Extract the [X, Y] coordinate from the center of the cell holding the provided text.  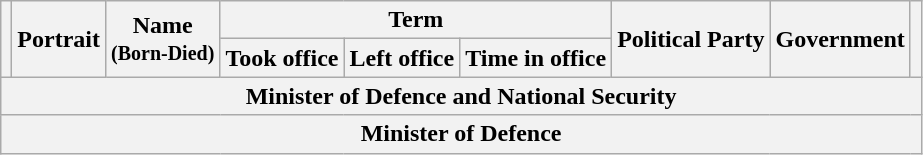
Portrait [59, 39]
Minister of Defence and National Security [462, 96]
Left office [402, 58]
Political Party [691, 39]
Took office [282, 58]
Minister of Defence [462, 134]
Term [416, 20]
Government [840, 39]
Name(Born-Died) [162, 39]
Time in office [536, 58]
